For the text-containing cell, return its midpoint in (x, y) coordinate format. 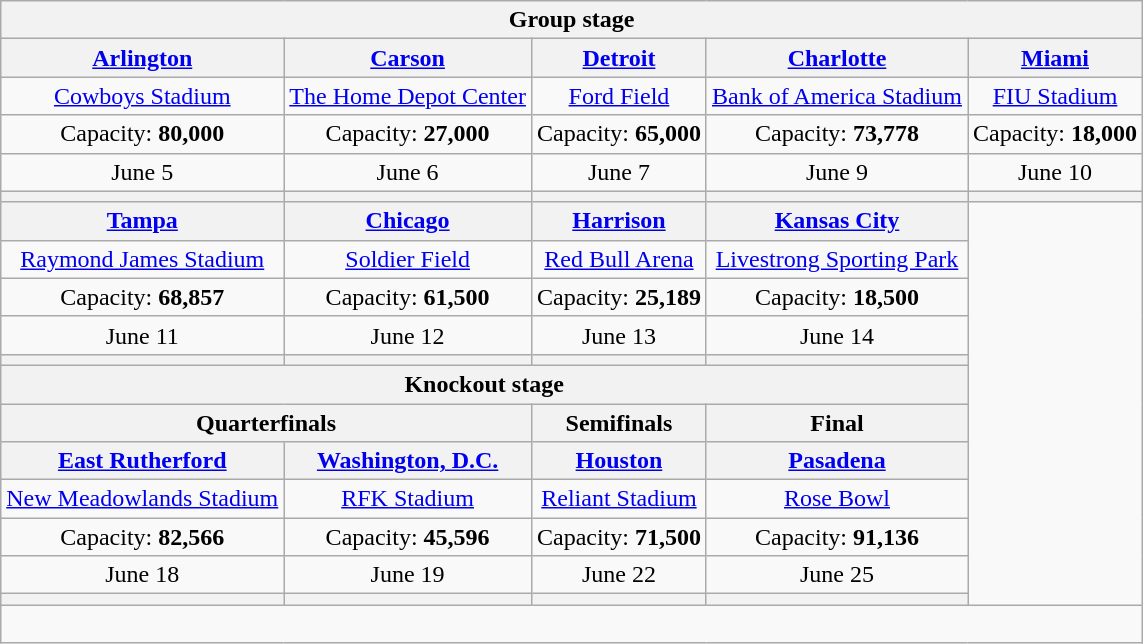
Bank of America Stadium (836, 96)
FIU Stadium (1056, 96)
Capacity: 18,000 (1056, 134)
Cowboys Stadium (142, 96)
Chicago (408, 221)
June 6 (408, 172)
June 22 (618, 575)
Miami (1056, 58)
Ford Field (618, 96)
Capacity: 27,000 (408, 134)
Final (836, 423)
Capacity: 18,500 (836, 297)
Reliant Stadium (618, 499)
Rose Bowl (836, 499)
Capacity: 82,566 (142, 537)
June 11 (142, 335)
Capacity: 25,189 (618, 297)
June 5 (142, 172)
Livestrong Sporting Park (836, 259)
Quarterfinals (266, 423)
Red Bull Arena (618, 259)
June 9 (836, 172)
The Home Depot Center (408, 96)
Carson (408, 58)
Capacity: 61,500 (408, 297)
Houston (618, 461)
Arlington (142, 58)
Capacity: 80,000 (142, 134)
June 18 (142, 575)
Soldier Field (408, 259)
Capacity: 91,136 (836, 537)
Charlotte (836, 58)
June 10 (1056, 172)
Knockout stage (484, 384)
Harrison (618, 221)
Washington, D.C. (408, 461)
June 25 (836, 575)
June 13 (618, 335)
Capacity: 71,500 (618, 537)
Capacity: 45,596 (408, 537)
June 7 (618, 172)
Kansas City (836, 221)
Group stage (572, 20)
New Meadowlands Stadium (142, 499)
RFK Stadium (408, 499)
June 19 (408, 575)
Pasadena (836, 461)
East Rutherford (142, 461)
Tampa (142, 221)
Capacity: 68,857 (142, 297)
June 14 (836, 335)
Raymond James Stadium (142, 259)
June 12 (408, 335)
Capacity: 73,778 (836, 134)
Semifinals (618, 423)
Detroit (618, 58)
Capacity: 65,000 (618, 134)
